Identify which cell holds the provided text, then report its (x, y) central coordinate. 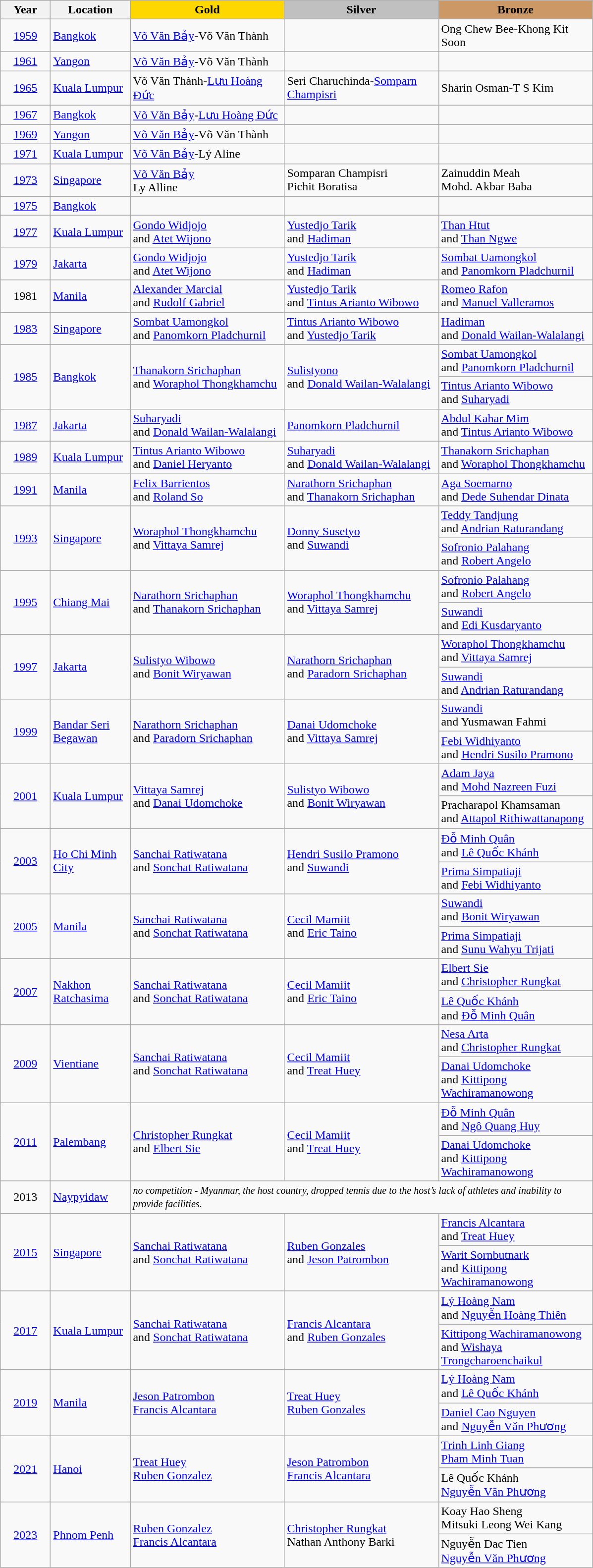
1987 (26, 425)
1985 (26, 377)
1989 (26, 457)
Tintus Arianto Wibowoand Suharyadi (515, 392)
2001 (26, 796)
Adam Jayaand Mohd Nazreen Fuzi (515, 780)
1965 (26, 88)
1993 (26, 538)
Ho Chi Minh City (90, 861)
Pracharapol Khamsamanand Attapol Rithiwattanapong (515, 812)
Sharin Osman-T S Kim (515, 88)
Võ Văn Thành-Lưu Hoàng Đức (207, 88)
Year (26, 10)
Gold (207, 10)
2003 (26, 861)
Bronze (515, 10)
2009 (26, 1064)
Nguyễn Dac Tien Nguyễn Văn Phương (515, 1551)
Romeo Rafonand Manuel Valleramos (515, 296)
Danai Udomchokeand Vittaya Samrej (362, 731)
Vittaya Samrejand Danai Udomchoke (207, 796)
1959 (26, 36)
Vientiane (90, 1064)
Christopher Rungkat Nathan Anthony Barki (362, 1534)
Suwandiand Bonit Wiryawan (515, 910)
Suwandiand Andrian Raturandang (515, 683)
Võ Văn Bảy-Lý Aline (207, 154)
Daniel Cao Nguyenand Nguyễn Văn Phương (515, 1419)
Hendri Susilo Pramonoand Suwandi (362, 861)
2013 (26, 1197)
Hadimanand Donald Wailan-Walalangi (515, 328)
Naypyidaw (90, 1197)
1999 (26, 731)
Teddy Tandjungand Andrian Raturandang (515, 521)
Lê Quốc Khánh Nguyễn Văn Phương (515, 1485)
Ruben Gonzalez Francis Alcantara (207, 1534)
2011 (26, 1142)
Panomkorn Pladchurnil (362, 425)
Alexander Marcialand Rudolf Gabriel (207, 296)
Donny Susetyoand Suwandi (362, 538)
Nesa Artaand Christopher Rungkat (515, 1041)
2023 (26, 1534)
Kittipong Wachiramanowongand Wishaya Trongcharoenchaikul (515, 1347)
2015 (26, 1252)
Nakhon Ratchasima (90, 991)
2017 (26, 1330)
Seri Charuchinda-Somparn Champisri (362, 88)
Lý Hoàng Namand Lê Quốc Khánh (515, 1387)
Francis Alcantaraand Treat Huey (515, 1229)
2019 (26, 1402)
Treat Huey Ruben Gonzalez (207, 1469)
Koay Hao Sheng Mitsuki Leong Wei Kang (515, 1517)
1975 (26, 206)
1997 (26, 667)
Chiang Mai (90, 602)
Palembang (90, 1142)
Than Htutand Than Ngwe (515, 232)
Prima Simpatiajiand Febi Widhiyanto (515, 878)
Sulistyonoand Donald Wailan-Walalangi (362, 377)
Francis Alcantaraand Ruben Gonzales (362, 1330)
Tintus Arianto Wibowoand Daniel Heryanto (207, 457)
Phnom Penh (90, 1534)
1995 (26, 602)
1981 (26, 296)
1991 (26, 490)
Christopher Rungkatand Elbert Sie (207, 1142)
Aga Soemarnoand Dede Suhendar Dinata (515, 490)
no competition - Myanmar, the host country, dropped tennis due to the host’s lack of athletes and inability to provide facilities. (362, 1197)
Ong Chew Bee-Khong Kit Soon (515, 36)
1973 (26, 180)
Bandar Seri Begawan (90, 731)
Prima Simpatiajiand Sunu Wahyu Trijati (515, 943)
1969 (26, 134)
Zainuddin Meah Mohd. Akbar Baba (515, 180)
Ruben Gonzalesand Jeson Patrombon (362, 1252)
Elbert Sieand Christopher Rungkat (515, 974)
Yustedjo Tarikand Tintus Arianto Wibowo (362, 296)
Hanoi (90, 1469)
Võ Văn Bảy Ly Alline (207, 180)
Warit Sornbutnarkand Kittipong Wachiramanowong (515, 1268)
Đỗ Minh Quânand Ngô Quang Huy (515, 1119)
2021 (26, 1469)
1961 (26, 61)
Suwandiand Yusmawan Fahmi (515, 716)
Treat Huey Ruben Gonzales (362, 1402)
Location (90, 10)
2007 (26, 991)
Đỗ Minh Quânand Lê Quốc Khánh (515, 845)
Somparan Champisri Pichit Boratisa (362, 180)
Silver (362, 10)
Abdul Kahar Mimand Tintus Arianto Wibowo (515, 425)
1971 (26, 154)
Lý Hoàng Namand Nguyễn Hoàng Thiên (515, 1307)
1979 (26, 264)
1977 (26, 232)
1983 (26, 328)
Võ Văn Bảy-Lưu Hoàng Đức (207, 115)
Felix Barrientosand Roland So (207, 490)
Febi Widhiyantoand Hendri Susilo Pramono (515, 747)
1967 (26, 115)
Tintus Arianto Wibowoand Yustedjo Tarik (362, 328)
Trinh Linh Giang Pham Minh Tuan (515, 1452)
Suwandiand Edi Kusdaryanto (515, 618)
2005 (26, 926)
Lê Quốc Khánhand Đỗ Minh Quân (515, 1008)
